From the cell containing the given text, extract its center point as (X, Y) coordinate. 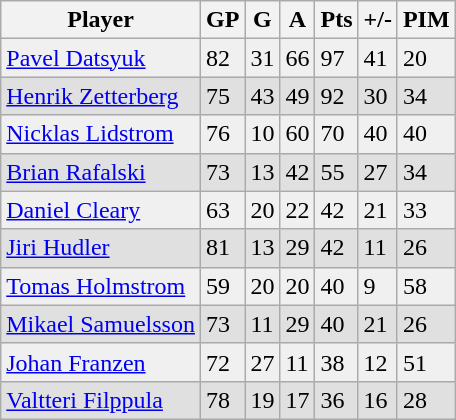
78 (222, 400)
Tomas Holmstrom (101, 286)
33 (426, 210)
31 (262, 58)
82 (222, 58)
12 (378, 362)
16 (378, 400)
Henrik Zetterberg (101, 96)
41 (378, 58)
97 (336, 58)
76 (222, 134)
75 (222, 96)
Johan Franzen (101, 362)
81 (222, 248)
17 (298, 400)
43 (262, 96)
Brian Rafalski (101, 172)
Nicklas Lidstrom (101, 134)
Jiri Hudler (101, 248)
Daniel Cleary (101, 210)
30 (378, 96)
+/- (378, 20)
28 (426, 400)
GP (222, 20)
Valtteri Filppula (101, 400)
Player (101, 20)
19 (262, 400)
Pts (336, 20)
36 (336, 400)
92 (336, 96)
22 (298, 210)
10 (262, 134)
58 (426, 286)
63 (222, 210)
A (298, 20)
55 (336, 172)
66 (298, 58)
9 (378, 286)
60 (298, 134)
70 (336, 134)
72 (222, 362)
PIM (426, 20)
59 (222, 286)
38 (336, 362)
51 (426, 362)
Mikael Samuelsson (101, 324)
49 (298, 96)
G (262, 20)
Pavel Datsyuk (101, 58)
